Return the (x, y) coordinate for the center point of the cell that contains the specified text.  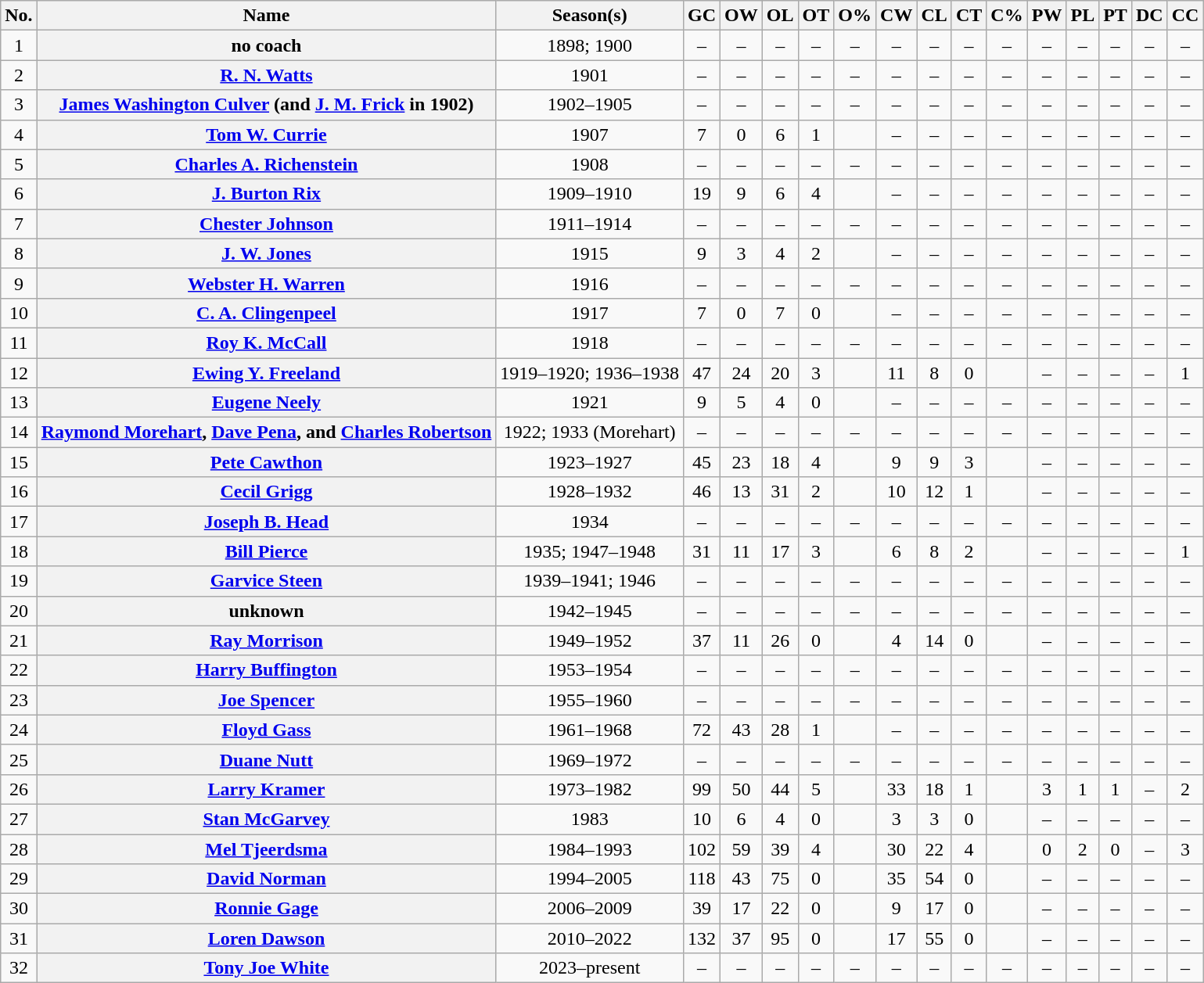
1901 (590, 75)
47 (703, 373)
16 (19, 492)
1969–1972 (590, 759)
55 (934, 938)
J. W. Jones (266, 253)
1919–1920; 1936–1938 (590, 373)
54 (934, 879)
33 (897, 789)
1949–1952 (590, 640)
GC (703, 16)
unknown (266, 611)
Season(s) (590, 16)
1955–1960 (590, 700)
1916 (590, 283)
1928–1932 (590, 492)
1994–2005 (590, 879)
Roy K. McCall (266, 343)
72 (703, 730)
2006–2009 (590, 909)
102 (703, 848)
C% (1007, 16)
Name (266, 16)
J. Burton Rix (266, 194)
132 (703, 938)
PW (1047, 16)
118 (703, 879)
1908 (590, 164)
Eugene Neely (266, 403)
OL (780, 16)
CT (969, 16)
1909–1910 (590, 194)
OW (742, 16)
Stan McGarvey (266, 819)
R. N. Watts (266, 75)
Ronnie Gage (266, 909)
1953–1954 (590, 670)
15 (19, 462)
59 (742, 848)
Ray Morrison (266, 640)
32 (19, 968)
OT (816, 16)
C. A. Clingenpeel (266, 313)
PT (1116, 16)
45 (703, 462)
Joseph B. Head (266, 522)
1911–1914 (590, 224)
Harry Buffington (266, 670)
1898; 1900 (590, 45)
CW (897, 16)
1934 (590, 522)
1918 (590, 343)
2023–present (590, 968)
46 (703, 492)
Garvice Steen (266, 581)
Raymond Morehart, Dave Pena, and Charles Robertson (266, 432)
Loren Dawson (266, 938)
1939–1941; 1946 (590, 581)
Pete Cawthon (266, 462)
Charles A. Richenstein (266, 164)
1917 (590, 313)
CL (934, 16)
29 (19, 879)
21 (19, 640)
1942–1945 (590, 611)
1915 (590, 253)
CC (1185, 16)
No. (19, 16)
1921 (590, 403)
27 (19, 819)
Joe Spencer (266, 700)
25 (19, 759)
Chester Johnson (266, 224)
1902–1905 (590, 105)
Mel Tjeerdsma (266, 848)
99 (703, 789)
1922; 1933 (Morehart) (590, 432)
1935; 1947–1948 (590, 551)
Tom W. Currie (266, 135)
DC (1149, 16)
Tony Joe White (266, 968)
David Norman (266, 879)
35 (897, 879)
1984–1993 (590, 848)
Floyd Gass (266, 730)
95 (780, 938)
1983 (590, 819)
O% (855, 16)
Bill Pierce (266, 551)
Larry Kramer (266, 789)
Cecil Grigg (266, 492)
44 (780, 789)
James Washington Culver (and J. M. Frick in 1902) (266, 105)
no coach (266, 45)
Webster H. Warren (266, 283)
PL (1083, 16)
2010–2022 (590, 938)
1973–1982 (590, 789)
Ewing Y. Freeland (266, 373)
1923–1927 (590, 462)
1961–1968 (590, 730)
1907 (590, 135)
50 (742, 789)
Duane Nutt (266, 759)
75 (780, 879)
